From the cell containing the given text, extract its center point as [X, Y] coordinate. 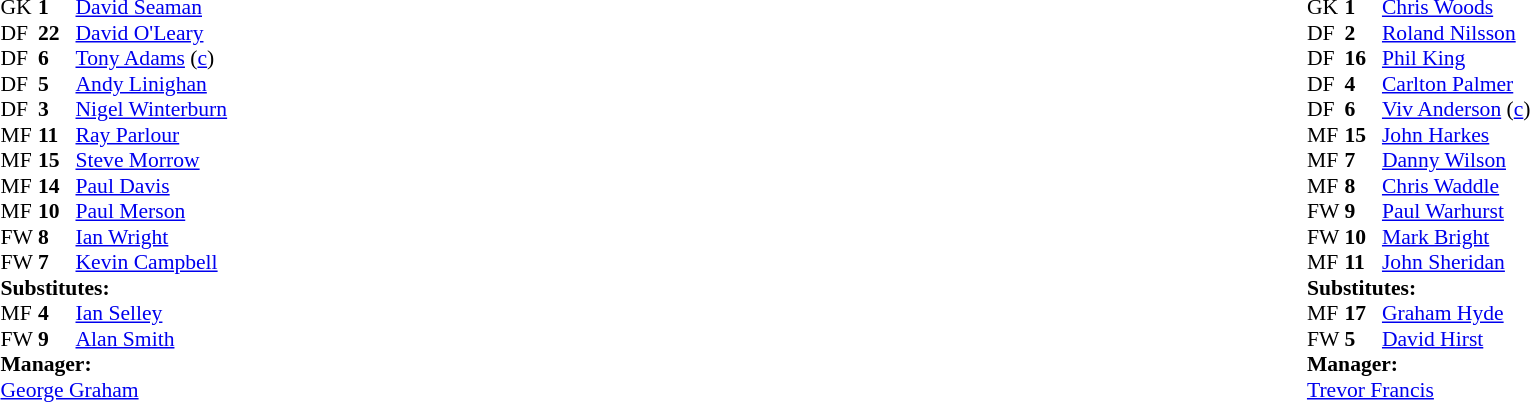
David O'Leary [152, 33]
2 [1363, 33]
Kevin Campbell [152, 263]
Ian Wright [152, 237]
Paul Merson [152, 211]
22 [57, 33]
Ray Parlour [152, 135]
Manager: [114, 365]
Alan Smith [152, 339]
Nigel Winterburn [152, 109]
Tony Adams (c) [152, 59]
14 [57, 186]
17 [1363, 313]
Paul Davis [152, 186]
Steve Morrow [152, 161]
3 [57, 109]
16 [1363, 59]
Substitutes: [114, 288]
Ian Selley [152, 313]
Andy Linighan [152, 84]
